Extract the [X, Y] coordinate from the center of the cell holding the provided text.  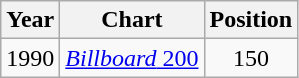
150 [251, 58]
Chart [132, 20]
Position [251, 20]
1990 [30, 58]
Year [30, 20]
Billboard 200 [132, 58]
